Return [X, Y] of the center of cell containing provided text 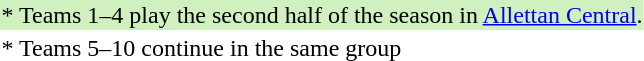
* Teams 1–4 play the second half of the season in Allettan Central. [322, 15]
